Pinpoint the cell where the given text exists, returning its [x, y] midpoint coordinate. 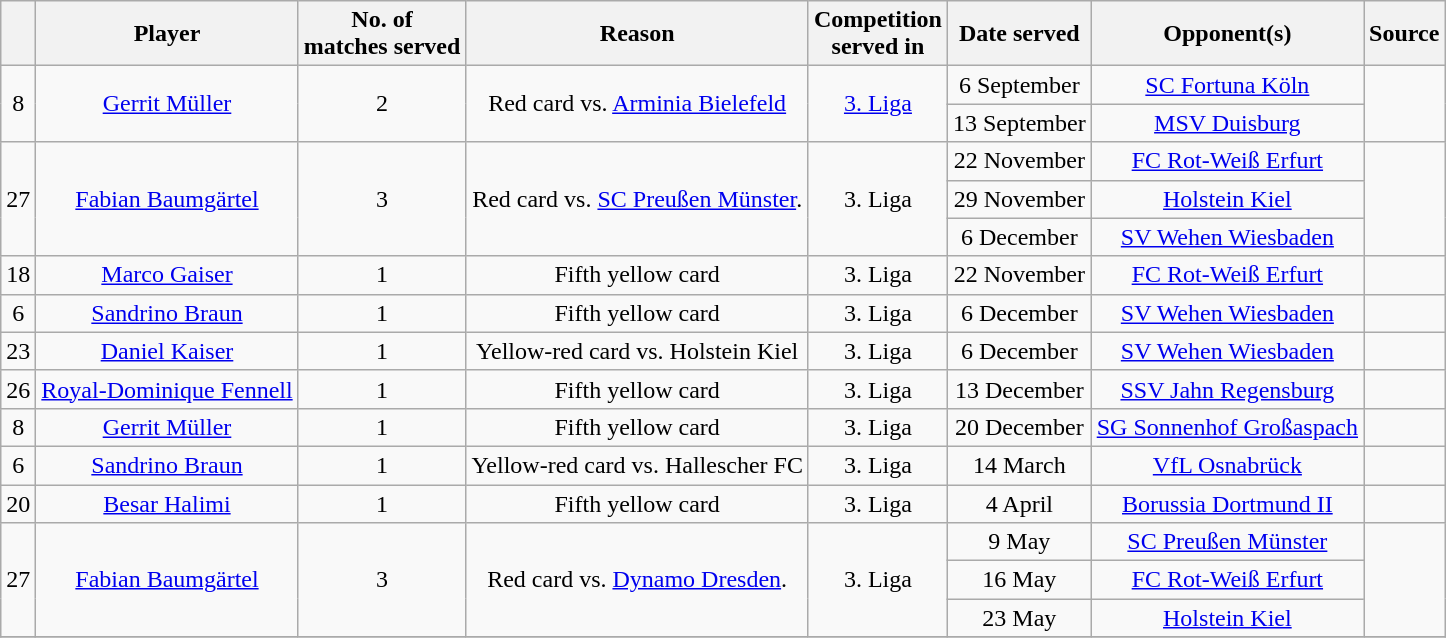
29 November [1019, 199]
14 March [1019, 465]
SG Sonnenhof Großaspach [1227, 427]
6 September [1019, 85]
Opponent(s) [1227, 34]
26 [18, 389]
Daniel Kaiser [167, 351]
23 [18, 351]
18 [18, 275]
Player [167, 34]
Competition served in [878, 34]
Borussia Dortmund II [1227, 503]
9 May [1019, 542]
13 September [1019, 123]
No. of matches served [382, 34]
13 December [1019, 389]
Besar Halimi [167, 503]
20 December [1019, 427]
Yellow-red card vs. Hallescher FC [638, 465]
Red card vs. SC Preußen Münster. [638, 199]
2 [382, 104]
16 May [1019, 580]
4 April [1019, 503]
SSV Jahn Regensburg [1227, 389]
23 May [1019, 618]
20 [18, 503]
VfL Osnabrück [1227, 465]
SC Fortuna Köln [1227, 85]
Red card vs. Arminia Bielefeld [638, 104]
Source [1404, 34]
SC Preußen Münster [1227, 542]
Reason [638, 34]
Yellow-red card vs. Holstein Kiel [638, 351]
Red card vs. Dynamo Dresden. [638, 580]
MSV Duisburg [1227, 123]
Royal-Dominique Fennell [167, 389]
Date served [1019, 34]
Marco Gaiser [167, 275]
